Locate the cell with the specified text and output its [X, Y] center coordinate. 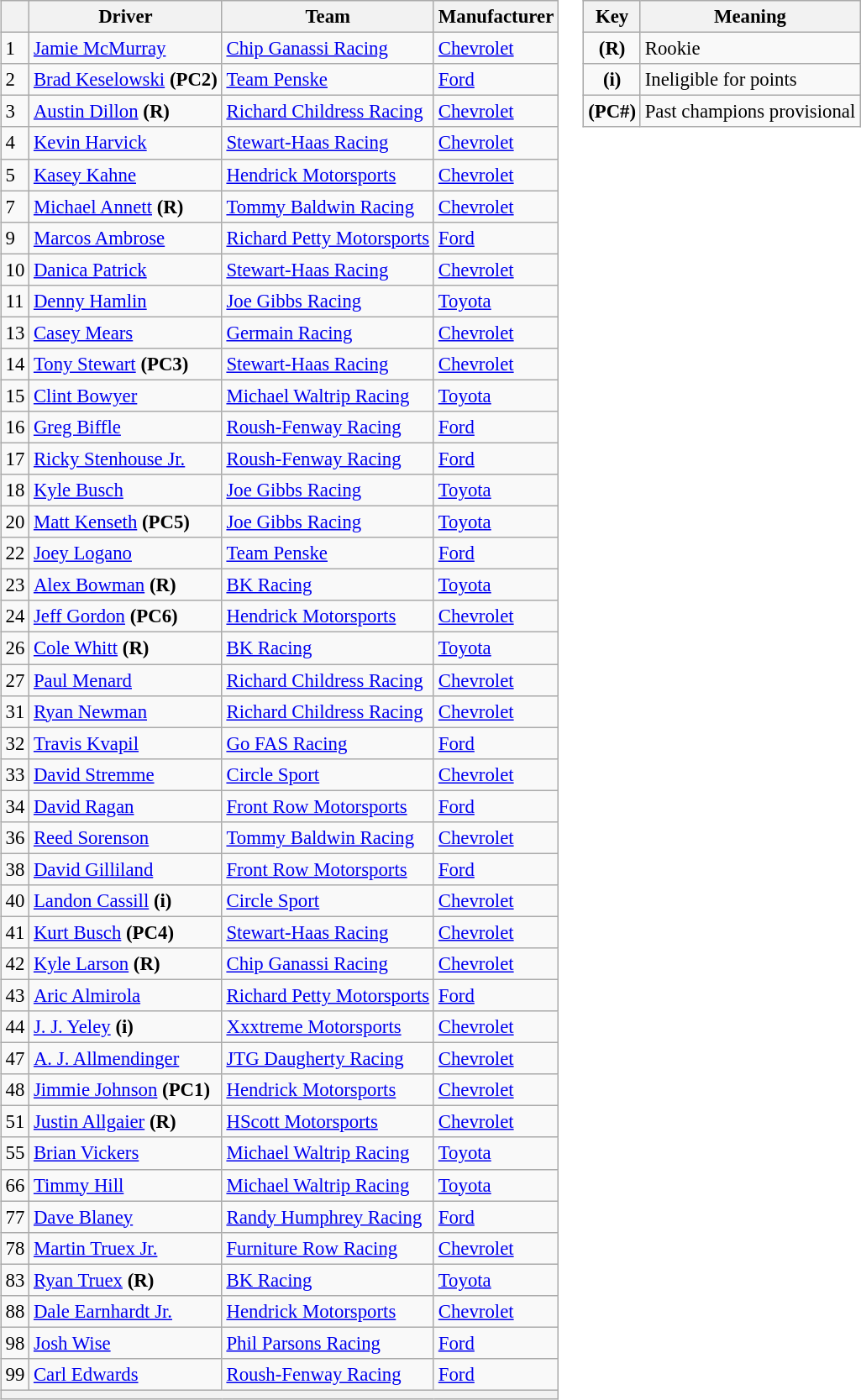
Dave Blaney [126, 1217]
88 [15, 1311]
Team [328, 17]
5 [15, 175]
Paul Menard [126, 679]
JTG Daugherty Racing [328, 1059]
A. J. Allmendinger [126, 1059]
98 [15, 1343]
41 [15, 932]
Landon Cassill (i) [126, 901]
David Stremme [126, 774]
4 [15, 143]
18 [15, 490]
Go FAS Racing [328, 743]
Brad Keselowski (PC2) [126, 80]
Kasey Kahne [126, 175]
22 [15, 553]
Key [612, 17]
Jimmie Johnson (PC1) [126, 1090]
Alex Bowman (R) [126, 585]
Aric Almirola [126, 995]
David Gilliland [126, 869]
32 [15, 743]
51 [15, 1122]
Timmy Hill [126, 1185]
44 [15, 1027]
31 [15, 711]
Meaning [749, 17]
43 [15, 995]
(PC#) [612, 112]
13 [15, 333]
Driver [126, 17]
83 [15, 1280]
J. J. Yeley (i) [126, 1027]
Marcos Ambrose [126, 238]
Germain Racing [328, 333]
78 [15, 1248]
7 [15, 207]
Greg Biffle [126, 427]
99 [15, 1375]
Justin Allgaier (R) [126, 1122]
77 [15, 1217]
15 [15, 396]
1 [15, 49]
11 [15, 301]
Joey Logano [126, 553]
33 [15, 774]
Reed Sorenson [126, 837]
26 [15, 648]
HScott Motorsports [328, 1122]
Furniture Row Racing [328, 1248]
42 [15, 964]
Clint Bowyer [126, 396]
Tony Stewart (PC3) [126, 364]
9 [15, 238]
Jamie McMurray [126, 49]
Jeff Gordon (PC6) [126, 616]
24 [15, 616]
40 [15, 901]
27 [15, 679]
Phil Parsons Racing [328, 1343]
Carl Edwards [126, 1375]
Denny Hamlin [126, 301]
34 [15, 806]
14 [15, 364]
Josh Wise [126, 1343]
38 [15, 869]
Rookie [749, 49]
Matt Kenseth (PC5) [126, 522]
16 [15, 427]
Michael Annett (R) [126, 207]
2 [15, 80]
Martin Truex Jr. [126, 1248]
20 [15, 522]
Randy Humphrey Racing [328, 1217]
Travis Kvapil [126, 743]
23 [15, 585]
17 [15, 459]
Ryan Newman [126, 711]
48 [15, 1090]
Ricky Stenhouse Jr. [126, 459]
Casey Mears [126, 333]
55 [15, 1153]
Ryan Truex (R) [126, 1280]
Kyle Larson (R) [126, 964]
Ineligible for points [749, 80]
(R) [612, 49]
47 [15, 1059]
3 [15, 112]
Kyle Busch [126, 490]
Xxxtreme Motorsports [328, 1027]
Kurt Busch (PC4) [126, 932]
Austin Dillon (R) [126, 112]
Danica Patrick [126, 270]
(i) [612, 80]
Manufacturer [496, 17]
David Ragan [126, 806]
Dale Earnhardt Jr. [126, 1311]
Past champions provisional [749, 112]
Cole Whitt (R) [126, 648]
66 [15, 1185]
36 [15, 837]
Kevin Harvick [126, 143]
Brian Vickers [126, 1153]
10 [15, 270]
